Output the (X, Y) coordinate of the center of the cell containing the given text.  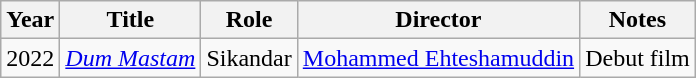
Notes (638, 20)
Year (30, 20)
Debut film (638, 58)
Dum Mastam (130, 58)
Sikandar (249, 58)
Title (130, 20)
Role (249, 20)
Director (438, 20)
Mohammed Ehteshamuddin (438, 58)
2022 (30, 58)
